Capture the cell that displays the provided text and extract its (x, y) central coordinate. 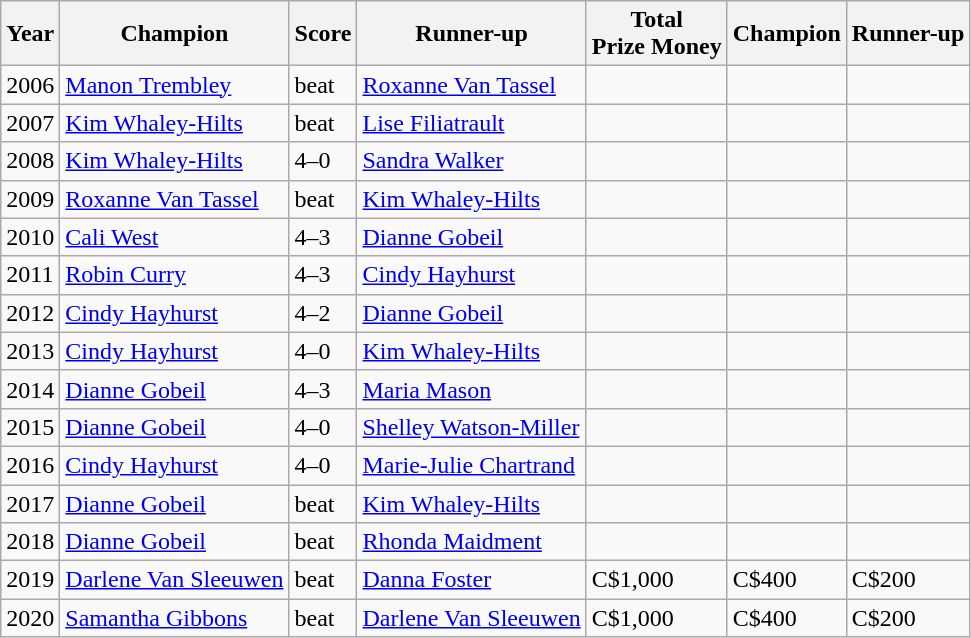
2017 (30, 503)
Danna Foster (472, 580)
Marie-Julie Chartrand (472, 465)
Shelley Watson-Miller (472, 427)
2013 (30, 351)
2008 (30, 161)
Lise Filiatrault (472, 123)
2009 (30, 199)
Score (323, 34)
2018 (30, 542)
Robin Curry (174, 275)
2020 (30, 618)
2011 (30, 275)
2010 (30, 237)
2015 (30, 427)
2006 (30, 85)
2016 (30, 465)
Samantha Gibbons (174, 618)
Cali West (174, 237)
2019 (30, 580)
Sandra Walker (472, 161)
Maria Mason (472, 389)
4–2 (323, 313)
2012 (30, 313)
TotalPrize Money (656, 34)
Year (30, 34)
2014 (30, 389)
Manon Trembley (174, 85)
Rhonda Maidment (472, 542)
2007 (30, 123)
